Identify which cell holds the provided text, then report its (X, Y) central coordinate. 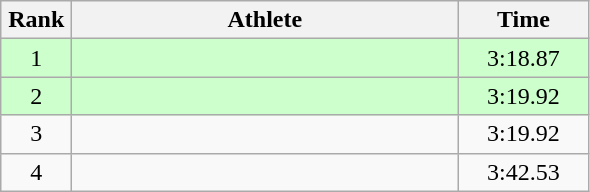
Athlete (265, 20)
3:42.53 (524, 172)
3 (36, 134)
1 (36, 58)
3:18.87 (524, 58)
Rank (36, 20)
2 (36, 96)
4 (36, 172)
Time (524, 20)
